Scan for the cell matching the given text and deliver its (X, Y) coordinate at center. 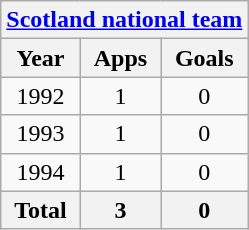
3 (120, 210)
Goals (204, 58)
1992 (40, 96)
Total (40, 210)
Year (40, 58)
1994 (40, 172)
Apps (120, 58)
Scotland national team (124, 20)
1993 (40, 134)
